Provide the (x, y) coordinate of the cell's center where the given text is located.  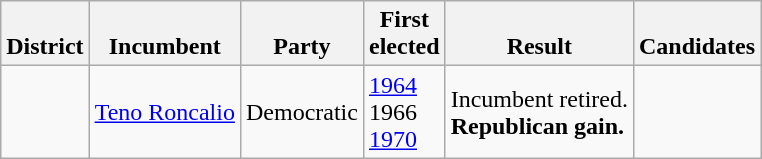
Result (539, 34)
Incumbent (164, 34)
19641966 1970 (404, 112)
Firstelected (404, 34)
Democratic (302, 112)
District (45, 34)
Candidates (696, 34)
Teno Roncalio (164, 112)
Incumbent retired.Republican gain. (539, 112)
Party (302, 34)
